Return (x, y) of the center of cell containing provided text 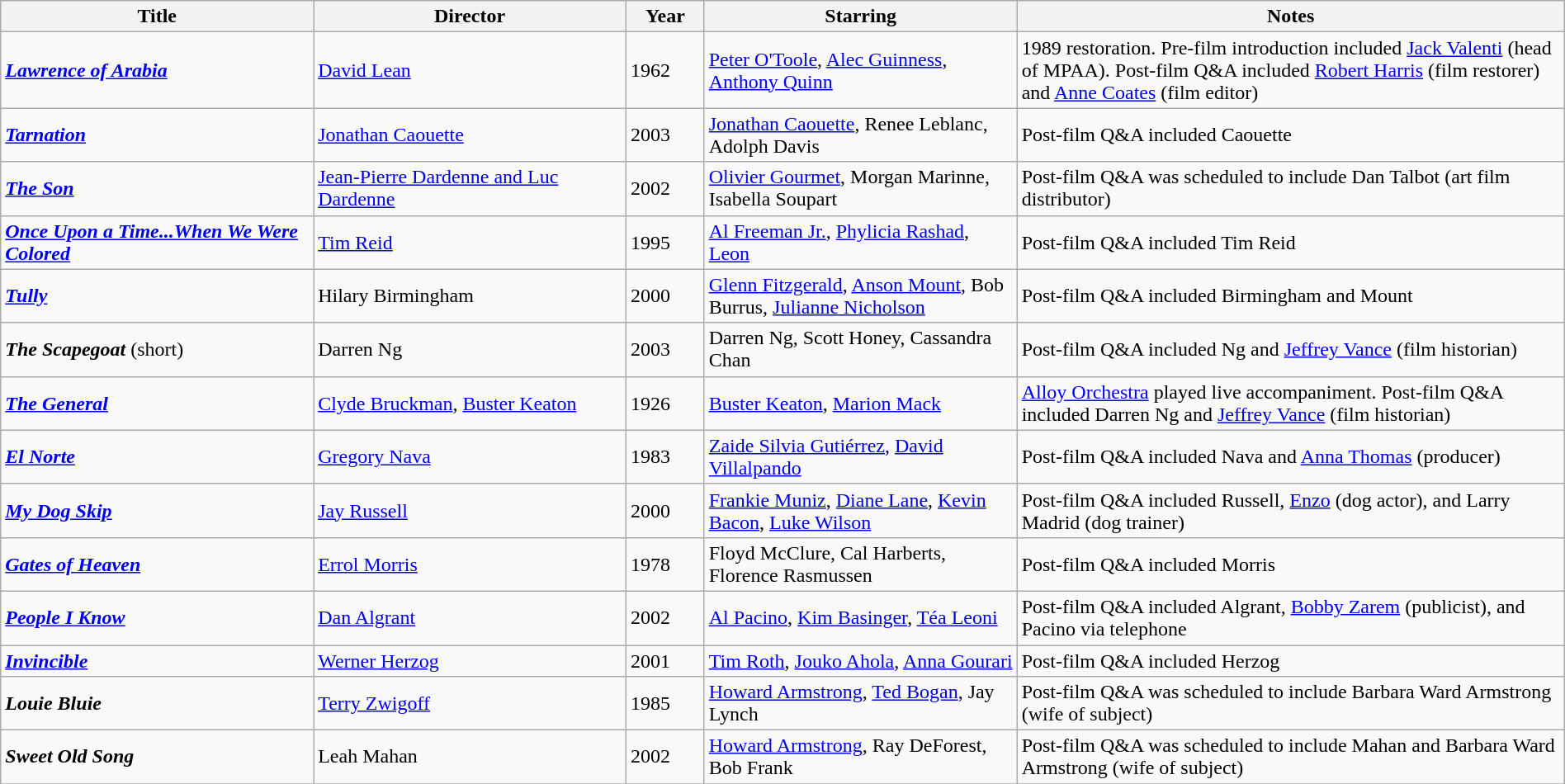
Post-film Q&A was scheduled to include Dan Talbot (art film distributor) (1291, 188)
Errol Morris (470, 564)
Tim Reid (470, 243)
My Dog Skip (157, 510)
Olivier Gourmet, Morgan Marinne, Isabella Soupart (860, 188)
Post-film Q&A included Nava and Anna Thomas (producer) (1291, 457)
Post-film Q&A included Russell, Enzo (dog actor), and Larry Madrid (dog trainer) (1291, 510)
1983 (665, 457)
Howard Armstrong, Ray DeForest, Bob Frank (860, 758)
Leah Mahan (470, 758)
David Lean (470, 70)
Alloy Orchestra played live accompaniment. Post-film Q&A included Darren Ng and Jeffrey Vance (film historian) (1291, 403)
The Son (157, 188)
Zaide Silvia Gutiérrez, David Villalpando (860, 457)
2001 (665, 661)
Al Freeman Jr., Phylicia Rashad, Leon (860, 243)
Post-film Q&A included Tim Reid (1291, 243)
Hilary Birmingham (470, 295)
Tim Roth, Jouko Ahola, Anna Gourari (860, 661)
Werner Herzog (470, 661)
Al Pacino, Kim Basinger, Téa Leoni (860, 617)
1985 (665, 703)
Tully (157, 295)
Gates of Heaven (157, 564)
Louie Bluie (157, 703)
The Scapegoat (short) (157, 350)
Post-film Q&A included Birmingham and Mount (1291, 295)
Darren Ng (470, 350)
Post-film Q&A included Morris (1291, 564)
Starring (860, 17)
Gregory Nava (470, 457)
Frankie Muniz, Diane Lane, Kevin Bacon, Luke Wilson (860, 510)
Howard Armstrong, Ted Bogan, Jay Lynch (860, 703)
Director (470, 17)
Post-film Q&A included Algrant, Bobby Zarem (publicist), and Pacino via telephone (1291, 617)
Post-film Q&A was scheduled to include Mahan and Barbara Ward Armstrong (wife of subject) (1291, 758)
Peter O'Toole, Alec Guinness, Anthony Quinn (860, 70)
Jonathan Caouette (470, 135)
1978 (665, 564)
Post-film Q&A included Ng and Jeffrey Vance (film historian) (1291, 350)
1926 (665, 403)
Sweet Old Song (157, 758)
Invincible (157, 661)
El Norte (157, 457)
Post-film Q&A included Herzog (1291, 661)
Jay Russell (470, 510)
Tarnation (157, 135)
Terry Zwigoff (470, 703)
Floyd McClure, Cal Harberts, Florence Rasmussen (860, 564)
The General (157, 403)
1962 (665, 70)
Dan Algrant (470, 617)
Once Upon a Time...When We Were Colored (157, 243)
Title (157, 17)
Notes (1291, 17)
Year (665, 17)
1995 (665, 243)
Post-film Q&A included Caouette (1291, 135)
Post-film Q&A was scheduled to include Barbara Ward Armstrong (wife of subject) (1291, 703)
Darren Ng, Scott Honey, Cassandra Chan (860, 350)
People I Know (157, 617)
Clyde Bruckman, Buster Keaton (470, 403)
Jean-Pierre Dardenne and Luc Dardenne (470, 188)
Jonathan Caouette, Renee Leblanc, Adolph Davis (860, 135)
Buster Keaton, Marion Mack (860, 403)
Glenn Fitzgerald, Anson Mount, Bob Burrus, Julianne Nicholson (860, 295)
Lawrence of Arabia (157, 70)
